Locate the cell with the specified text and output its (X, Y) center coordinate. 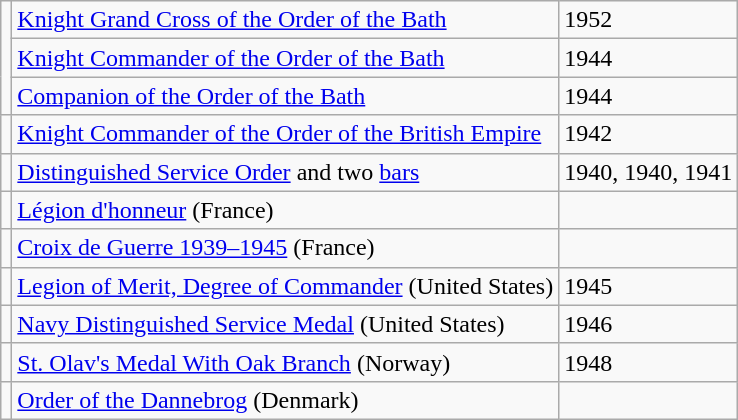
Companion of the Order of the Bath (286, 96)
Knight Grand Cross of the Order of the Bath (286, 20)
Distinguished Service Order and two bars (286, 172)
1940, 1940, 1941 (648, 172)
Knight Commander of the Order of the Bath (286, 58)
St. Olav's Medal With Oak Branch (Norway) (286, 362)
1948 (648, 362)
Croix de Guerre 1939–1945 (France) (286, 248)
Knight Commander of the Order of the British Empire (286, 134)
1946 (648, 324)
Navy Distinguished Service Medal (United States) (286, 324)
Légion d'honneur (France) (286, 210)
1952 (648, 20)
1942 (648, 134)
Legion of Merit, Degree of Commander (United States) (286, 286)
1945 (648, 286)
Order of the Dannebrog (Denmark) (286, 400)
